Scan for the cell matching the given text and deliver its [x, y] coordinate at center. 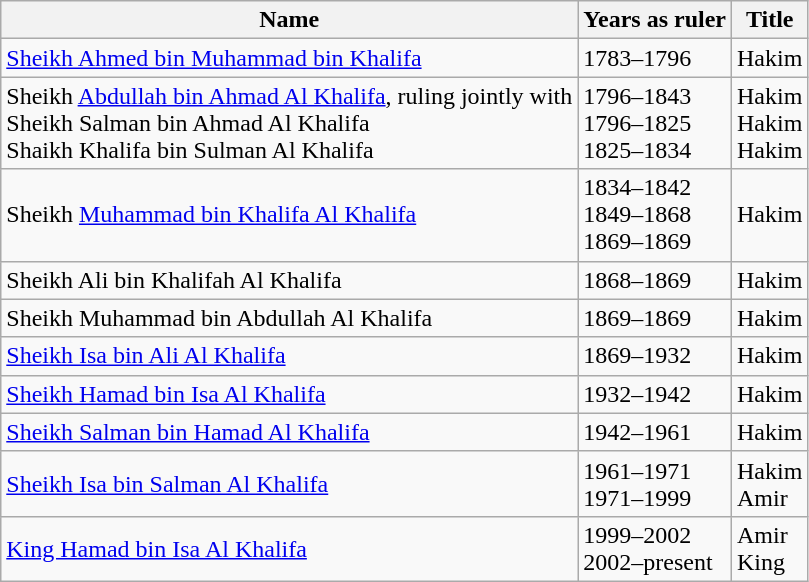
King Hamad bin Isa Al Khalifa [290, 548]
Hakim Amir [770, 484]
Sheikh Ali bin Khalifah Al Khalifa [290, 280]
Name [290, 20]
1932–1942 [655, 394]
Sheikh Ahmed bin Muhammad bin Khalifa [290, 58]
1783–1796 [655, 58]
Sheikh Isa bin Salman Al Khalifa [290, 484]
Sheikh Abdullah bin Ahmad Al Khalifa, ruling jointly with Sheikh Salman bin Ahmad Al Khalifa Shaikh Khalifa bin Sulman Al Khalifa [290, 123]
Sheikh Salman bin Hamad Al Khalifa [290, 432]
Sheikh Hamad bin Isa Al Khalifa [290, 394]
1869–1932 [655, 356]
Amir King [770, 548]
1961–1971 1971–1999 [655, 484]
Title [770, 20]
Years as ruler [655, 20]
Hakim Hakim Hakim [770, 123]
1999–2002 2002–present [655, 548]
Sheikh Isa bin Ali Al Khalifa [290, 356]
1868–1869 [655, 280]
1869–1869 [655, 318]
1834–1842 1849–1868 1869–1869 [655, 215]
1796–1843 1796–1825 1825–1834 [655, 123]
Sheikh Muhammad bin Abdullah Al Khalifa [290, 318]
1942–1961 [655, 432]
Sheikh Muhammad bin Khalifa Al Khalifa [290, 215]
